Provide the [x, y] coordinate of the cell's center where the given text is located.  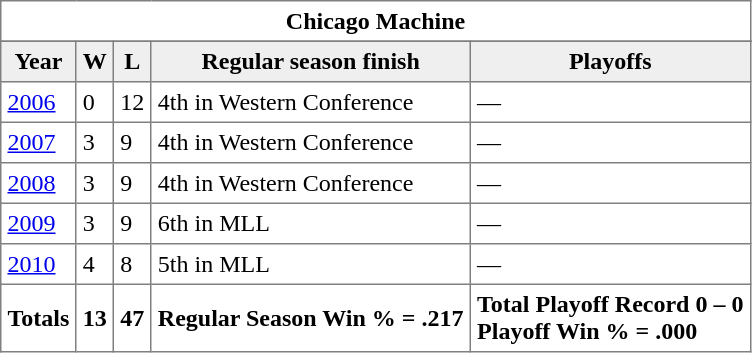
Playoffs [610, 61]
12 [133, 102]
5th in MLL [310, 264]
Year [38, 61]
47 [133, 318]
2008 [38, 183]
2009 [38, 223]
8 [133, 264]
2006 [38, 102]
0 [95, 102]
6th in MLL [310, 223]
W [95, 61]
Regular season finish [310, 61]
2010 [38, 264]
Totals [38, 318]
Regular Season Win % = .217 [310, 318]
4 [95, 264]
13 [95, 318]
Chicago Machine [376, 21]
L [133, 61]
Total Playoff Record 0 – 0 Playoff Win % = .000 [610, 318]
2007 [38, 142]
